Capture the cell that displays the provided text and extract its [x, y] central coordinate. 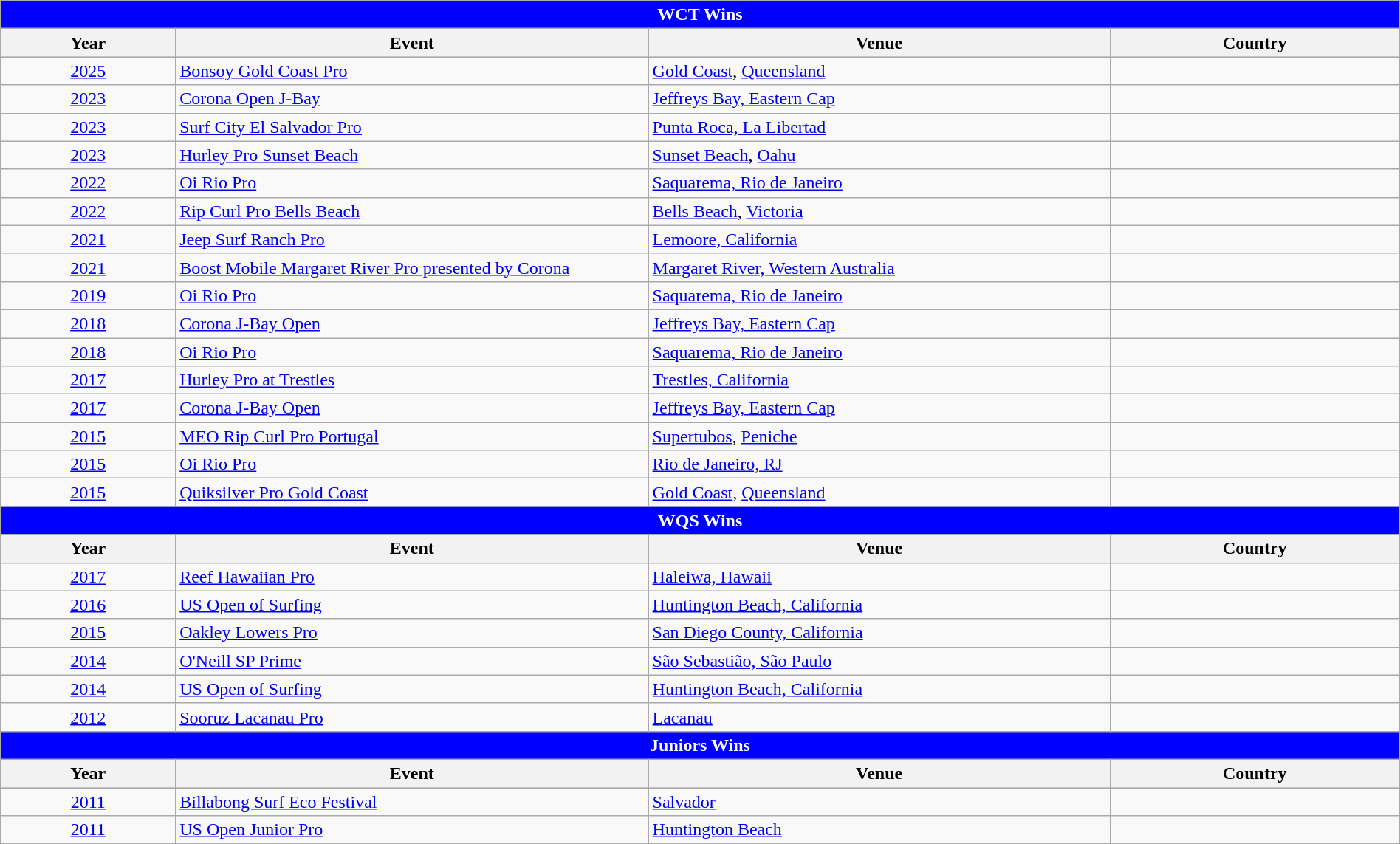
Sooruz Lacanau Pro [412, 717]
WCT Wins [700, 15]
Salvador [879, 801]
Supertubos, Peniche [879, 436]
Rio de Janeiro, RJ [879, 464]
Hurley Pro Sunset Beach [412, 155]
Boost Mobile Margaret River Pro presented by Corona [412, 267]
Juniors Wins [700, 745]
Corona Open J-Bay [412, 99]
Bonsoy Gold Coast Pro [412, 71]
Margaret River, Western Australia [879, 267]
MEO Rip Curl Pro Portugal [412, 436]
Huntington Beach [879, 830]
São Sebastião, São Paulo [879, 661]
Oakley Lowers Pro [412, 633]
2019 [89, 295]
2025 [89, 71]
Surf City El Salvador Pro [412, 127]
Jeep Surf Ranch Pro [412, 239]
2016 [89, 605]
Hurley Pro at Trestles [412, 380]
Lacanau [879, 717]
Haleiwa, Hawaii [879, 577]
Trestles, California [879, 380]
Lemoore, California [879, 239]
Punta Roca, La Libertad [879, 127]
WQS Wins [700, 521]
Billabong Surf Eco Festival [412, 801]
San Diego County, California [879, 633]
Reef Hawaiian Pro [412, 577]
Rip Curl Pro Bells Beach [412, 211]
Quiksilver Pro Gold Coast [412, 493]
2012 [89, 717]
Sunset Beach, Oahu [879, 155]
Bells Beach, Victoria [879, 211]
O'Neill SP Prime [412, 661]
US Open Junior Pro [412, 830]
